Determine the [X, Y] coordinate at the center of the cell enclosing the given text.  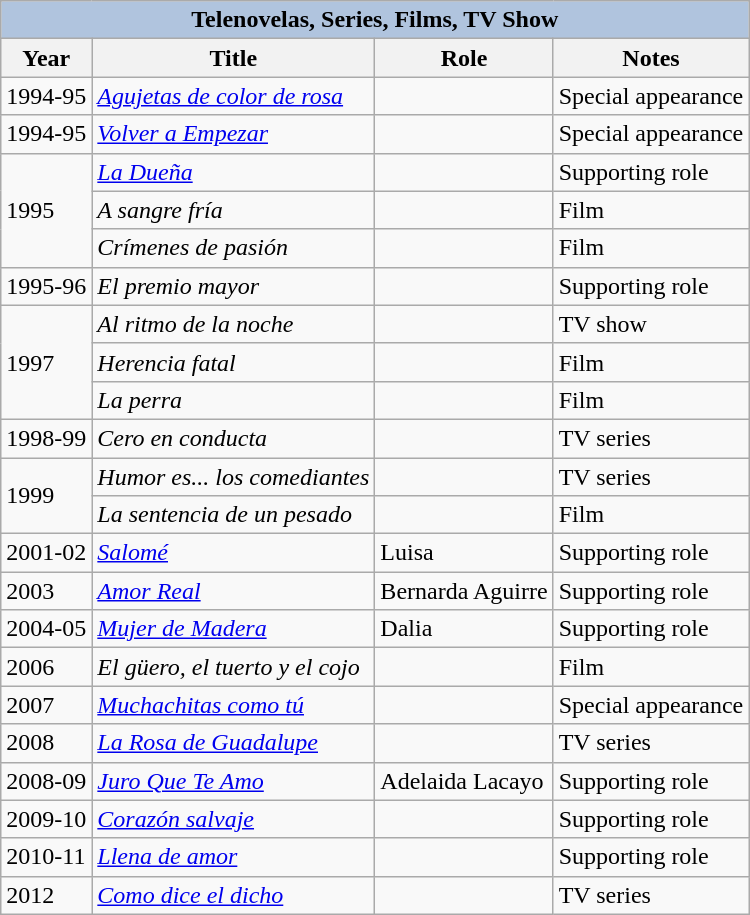
1995-96 [46, 286]
1998-99 [46, 438]
Muchachitas como tú [234, 705]
2003 [46, 591]
Volver a Empezar [234, 134]
1995 [46, 210]
Corazón salvaje [234, 819]
Como dice el dicho [234, 895]
La perra [234, 400]
Mujer de Madera [234, 629]
Al ritmo de la noche [234, 324]
2008 [46, 743]
La Dueña [234, 172]
Salomé [234, 553]
La Rosa de Guadalupe [234, 743]
Year [46, 58]
Humor es... los comediantes [234, 477]
Llena de amor [234, 857]
Title [234, 58]
Telenovelas, Series, Films, TV Show [375, 20]
Crímenes de pasión [234, 248]
Adelaida Lacayo [464, 781]
Notes [651, 58]
Agujetas de color de rosa [234, 96]
El premio mayor [234, 286]
2001-02 [46, 553]
Bernarda Aguirre [464, 591]
1999 [46, 496]
2008-09 [46, 781]
Cero en conducta [234, 438]
2009-10 [46, 819]
1997 [46, 362]
Juro Que Te Amo [234, 781]
2010-11 [46, 857]
2007 [46, 705]
La sentencia de un pesado [234, 515]
Role [464, 58]
TV show [651, 324]
Amor Real [234, 591]
El güero, el tuerto y el cojo [234, 667]
2004-05 [46, 629]
2012 [46, 895]
A sangre fría [234, 210]
2006 [46, 667]
Luisa [464, 553]
Herencia fatal [234, 362]
Dalia [464, 629]
